Provide the [x, y] coordinate of the cell's center where the given text is located.  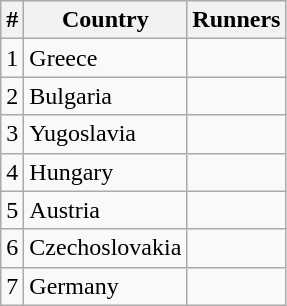
Bulgaria [106, 96]
Germany [106, 286]
2 [12, 96]
1 [12, 58]
Runners [236, 20]
5 [12, 210]
6 [12, 248]
Country [106, 20]
# [12, 20]
Austria [106, 210]
Czechoslovakia [106, 248]
7 [12, 286]
3 [12, 134]
Hungary [106, 172]
Greece [106, 58]
Yugoslavia [106, 134]
4 [12, 172]
